Identify which cell holds the provided text, then report its [X, Y] central coordinate. 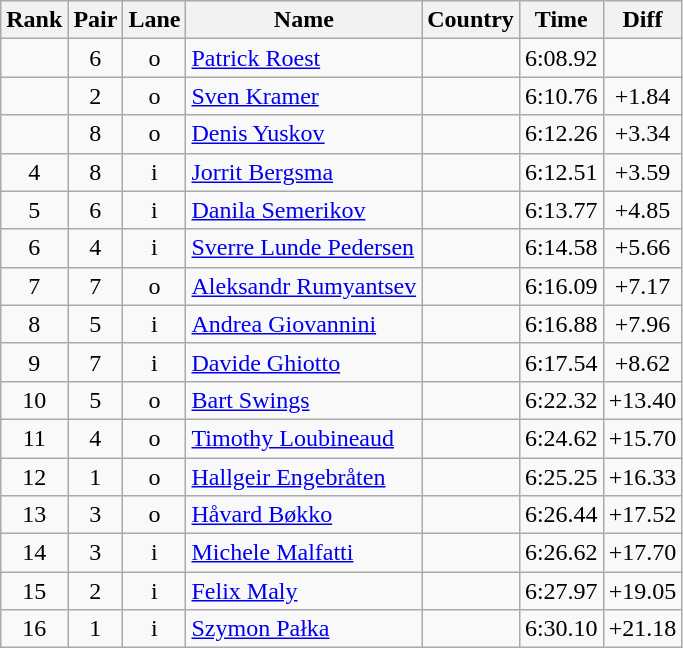
Pair [96, 20]
Name [304, 20]
+1.84 [642, 96]
6:08.92 [561, 58]
+4.85 [642, 210]
Denis Yuskov [304, 134]
+13.40 [642, 400]
6:12.51 [561, 172]
9 [34, 362]
Time [561, 20]
Szymon Pałka [304, 629]
Diff [642, 20]
6:22.32 [561, 400]
6:16.09 [561, 286]
Håvard Bøkko [304, 515]
14 [34, 553]
6:16.88 [561, 324]
Felix Maly [304, 591]
6:17.54 [561, 362]
10 [34, 400]
6:30.10 [561, 629]
+17.70 [642, 553]
13 [34, 515]
Patrick Roest [304, 58]
Jorrit Bergsma [304, 172]
15 [34, 591]
Bart Swings [304, 400]
6:10.76 [561, 96]
6:27.97 [561, 591]
6:13.77 [561, 210]
12 [34, 477]
Michele Malfatti [304, 553]
Aleksandr Rumyantsev [304, 286]
+3.34 [642, 134]
Hallgeir Engebråten [304, 477]
+8.62 [642, 362]
16 [34, 629]
6:14.58 [561, 248]
+19.05 [642, 591]
Davide Ghiotto [304, 362]
Danila Semerikov [304, 210]
+21.18 [642, 629]
6:12.26 [561, 134]
Sverre Lunde Pedersen [304, 248]
+16.33 [642, 477]
Lane [154, 20]
Andrea Giovannini [304, 324]
Country [471, 20]
+17.52 [642, 515]
6:24.62 [561, 438]
6:26.44 [561, 515]
+7.96 [642, 324]
11 [34, 438]
Sven Kramer [304, 96]
+15.70 [642, 438]
Rank [34, 20]
+3.59 [642, 172]
+7.17 [642, 286]
6:25.25 [561, 477]
+5.66 [642, 248]
Timothy Loubineaud [304, 438]
6:26.62 [561, 553]
